Search for the cell housing the specified text and yield its [x, y] center coordinate. 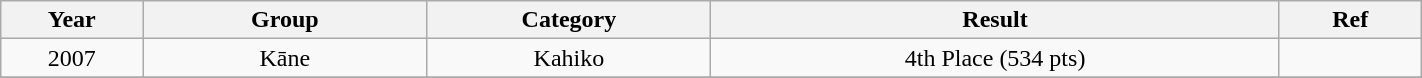
Kāne [285, 58]
Year [72, 20]
Category [569, 20]
4th Place (534 pts) [995, 58]
2007 [72, 58]
Kahiko [569, 58]
Result [995, 20]
Group [285, 20]
Ref [1350, 20]
